Pinpoint the cell where the given text exists, returning its (x, y) midpoint coordinate. 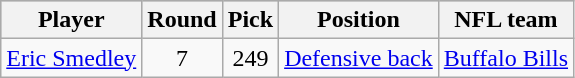
7 (182, 58)
Eric Smedley (72, 58)
Round (182, 20)
Position (359, 20)
Buffalo Bills (506, 58)
Defensive back (359, 58)
249 (250, 58)
Pick (250, 20)
NFL team (506, 20)
Player (72, 20)
